For the text-containing cell, return its midpoint in (x, y) coordinate format. 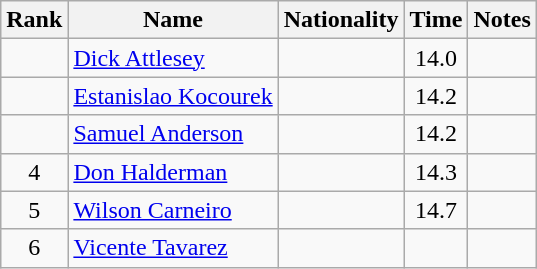
Nationality (341, 20)
Samuel Anderson (173, 134)
Vicente Tavarez (173, 248)
14.7 (436, 210)
4 (34, 172)
14.0 (436, 58)
Dick Attlesey (173, 58)
Time (436, 20)
Don Halderman (173, 172)
5 (34, 210)
Estanislao Kocourek (173, 96)
Wilson Carneiro (173, 210)
Name (173, 20)
14.3 (436, 172)
6 (34, 248)
Notes (502, 20)
Rank (34, 20)
